For the text-containing cell, return its midpoint in [x, y] coordinate format. 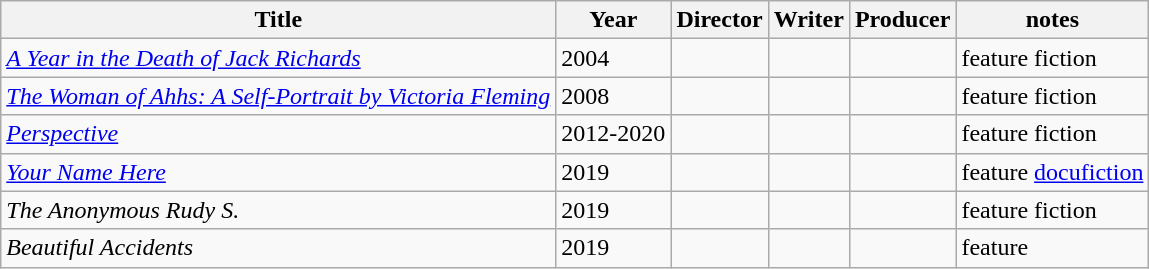
Director [720, 20]
Title [278, 20]
Writer [808, 20]
Beautiful Accidents [278, 248]
notes [1052, 20]
The Woman of Ahhs: A Self-Portrait by Victoria Fleming [278, 96]
feature [1052, 248]
2012-2020 [614, 134]
2004 [614, 58]
feature docufiction [1052, 172]
Producer [902, 20]
2008 [614, 96]
A Year in the Death of Jack Richards [278, 58]
Year [614, 20]
The Anonymous Rudy S. [278, 210]
Your Name Here [278, 172]
Perspective [278, 134]
